Scan for the cell matching the given text and deliver its [x, y] coordinate at center. 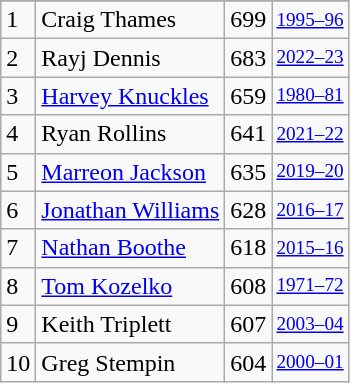
8 [18, 286]
628 [248, 210]
Greg Stempin [130, 362]
7 [18, 248]
4 [18, 134]
Tom Kozelko [130, 286]
2021–22 [310, 134]
Craig Thames [130, 20]
Jonathan Williams [130, 210]
10 [18, 362]
2003–04 [310, 324]
2019–20 [310, 172]
604 [248, 362]
699 [248, 20]
2 [18, 58]
641 [248, 134]
618 [248, 248]
608 [248, 286]
2000–01 [310, 362]
Nathan Boothe [130, 248]
3 [18, 96]
2016–17 [310, 210]
635 [248, 172]
6 [18, 210]
Marreon Jackson [130, 172]
1971–72 [310, 286]
1980–81 [310, 96]
2022–23 [310, 58]
5 [18, 172]
2015–16 [310, 248]
683 [248, 58]
1995–96 [310, 20]
607 [248, 324]
Ryan Rollins [130, 134]
659 [248, 96]
Harvey Knuckles [130, 96]
Keith Triplett [130, 324]
9 [18, 324]
1 [18, 20]
Rayj Dennis [130, 58]
